Detect which cell encompasses the target text, then output its [X, Y] center coordinate. 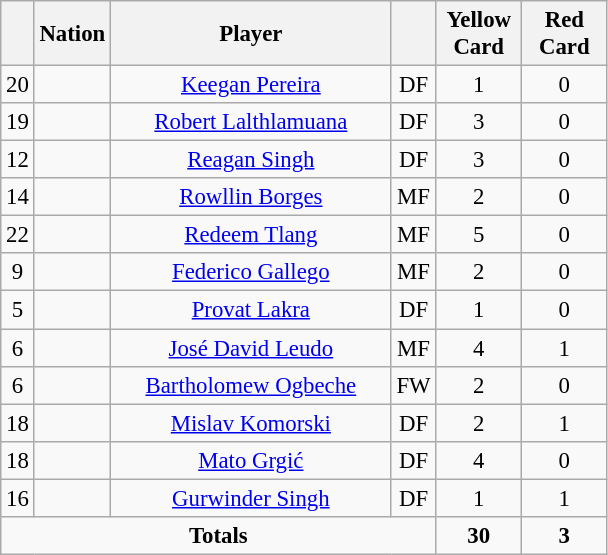
Rowllin Borges [252, 197]
9 [18, 273]
Gurwinder Singh [252, 498]
Mislav Komorski [252, 423]
Red Card [565, 34]
FW [414, 385]
30 [479, 536]
Nation [72, 34]
Bartholomew Ogbeche [252, 385]
Totals [218, 536]
Keegan Pereira [252, 85]
Player [252, 34]
Robert Lalthlamuana [252, 122]
20 [18, 85]
Yellow Card [479, 34]
16 [18, 498]
Provat Lakra [252, 310]
Redeem Tlang [252, 235]
22 [18, 235]
14 [18, 197]
Mato Grgić [252, 460]
José David Leudo [252, 348]
Reagan Singh [252, 160]
Federico Gallego [252, 273]
12 [18, 160]
19 [18, 122]
